Locate the cell with the specified text and output its [x, y] center coordinate. 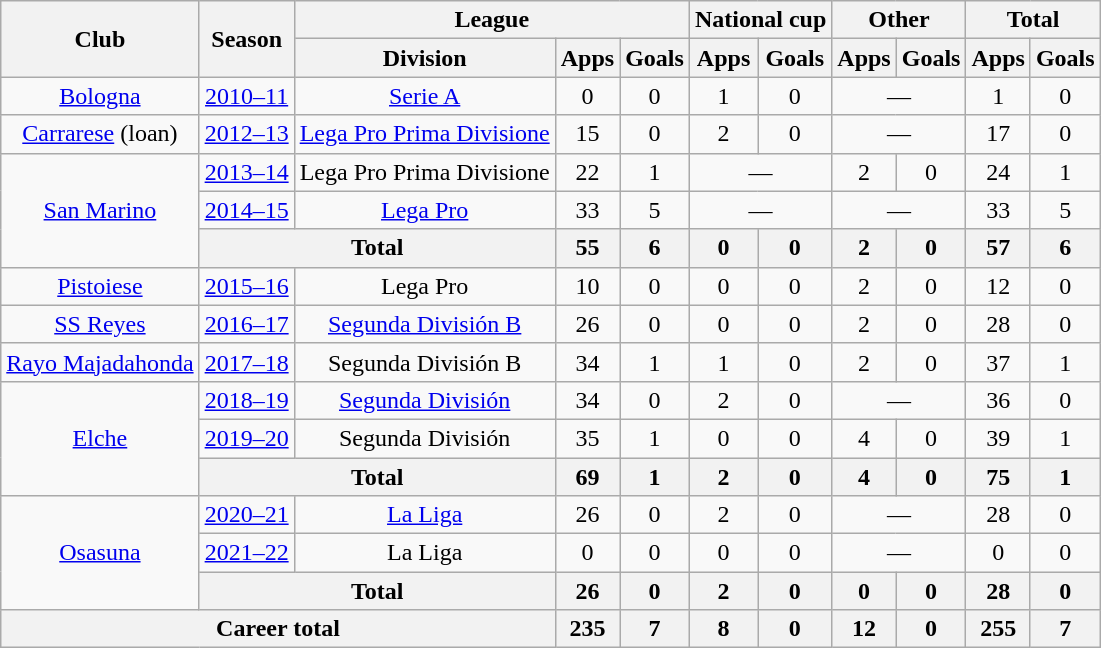
57 [998, 248]
255 [998, 629]
36 [998, 400]
Career total [278, 629]
2016–17 [246, 324]
2018–19 [246, 400]
Carrarese (loan) [100, 134]
Bologna [100, 96]
Rayo Majadahonda [100, 362]
2013–14 [246, 172]
69 [587, 477]
Division [424, 58]
2020–21 [246, 515]
35 [587, 438]
League [492, 20]
2012–13 [246, 134]
2021–22 [246, 553]
2015–16 [246, 286]
2017–18 [246, 362]
Other [899, 20]
24 [998, 172]
55 [587, 248]
10 [587, 286]
17 [998, 134]
2019–20 [246, 438]
San Marino [100, 210]
Osasuna [100, 553]
Season [246, 39]
39 [998, 438]
2014–15 [246, 210]
Elche [100, 438]
37 [998, 362]
8 [723, 629]
Pistoiese [100, 286]
2010–11 [246, 96]
National cup [760, 20]
SS Reyes [100, 324]
Club [100, 39]
22 [587, 172]
Serie A [424, 96]
15 [587, 134]
235 [587, 629]
75 [998, 477]
